Capture the cell that displays the provided text and extract its [x, y] central coordinate. 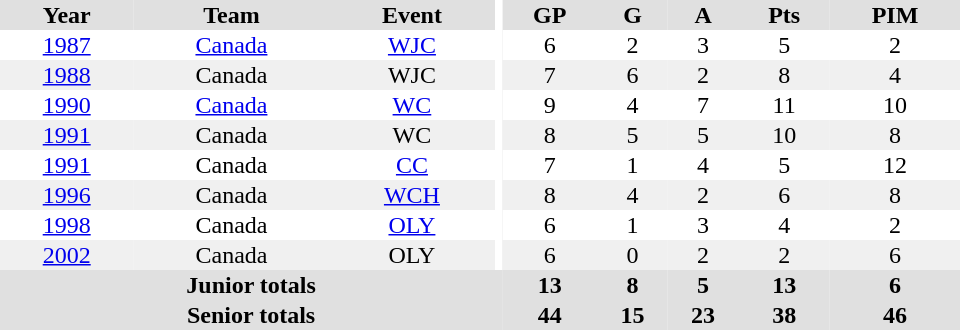
38 [784, 315]
1990 [66, 105]
23 [704, 315]
1988 [66, 75]
G [632, 15]
GP [550, 15]
PIM [895, 15]
1987 [66, 45]
Junior totals [251, 285]
A [704, 15]
1998 [66, 225]
1996 [66, 195]
12 [895, 165]
Team [231, 15]
11 [784, 105]
46 [895, 315]
CC [412, 165]
Event [412, 15]
9 [550, 105]
44 [550, 315]
Year [66, 15]
Senior totals [251, 315]
15 [632, 315]
Pts [784, 15]
2002 [66, 255]
WCH [412, 195]
0 [632, 255]
